Capture the cell that displays the provided text and extract its [X, Y] central coordinate. 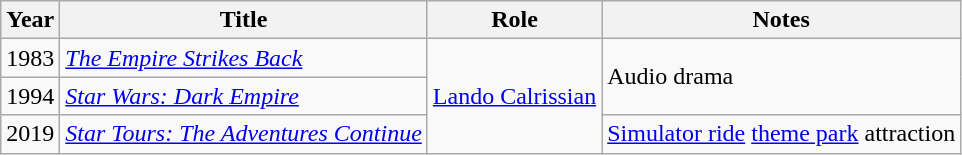
Lando Calrissian [514, 96]
1994 [30, 96]
2019 [30, 134]
Audio drama [782, 77]
Title [244, 20]
Star Tours: The Adventures Continue [244, 134]
1983 [30, 58]
Notes [782, 20]
The Empire Strikes Back [244, 58]
Star Wars: Dark Empire [244, 96]
Role [514, 20]
Simulator ride theme park attraction [782, 134]
Year [30, 20]
